Output the (x, y) coordinate of the center of the cell containing the given text.  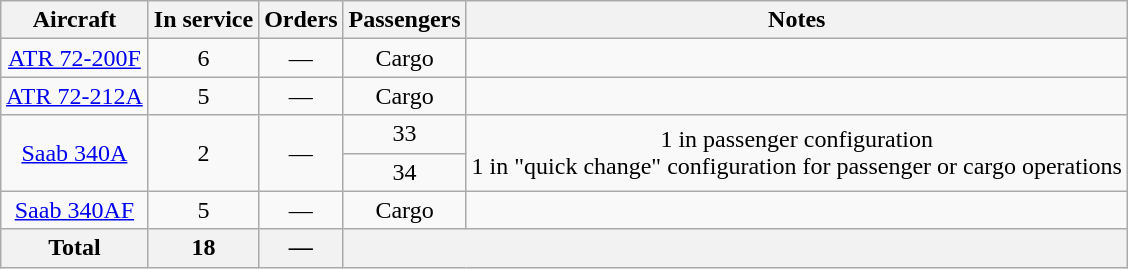
ATR 72-212A (75, 96)
Saab 340A (75, 153)
ATR 72-200F (75, 58)
6 (203, 58)
Aircraft (75, 20)
33 (404, 134)
In service (203, 20)
1 in passenger configuration1 in "quick change" configuration for passenger or cargo operations (796, 153)
18 (203, 248)
Passengers (404, 20)
34 (404, 172)
2 (203, 153)
Total (75, 248)
Notes (796, 20)
Saab 340AF (75, 210)
Orders (301, 20)
